Find where the given text appears and provide that cell's center as [x, y] coordinate. 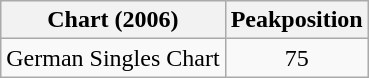
German Singles Chart [113, 58]
Chart (2006) [113, 20]
Peakposition [296, 20]
75 [296, 58]
